Scan for the cell matching the given text and deliver its (x, y) coordinate at center. 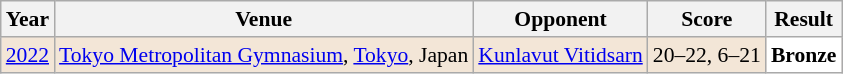
Kunlavut Vitidsarn (560, 55)
20–22, 6–21 (707, 55)
Year (28, 19)
2022 (28, 55)
Tokyo Metropolitan Gymnasium, Tokyo, Japan (264, 55)
Opponent (560, 19)
Score (707, 19)
Bronze (804, 55)
Result (804, 19)
Venue (264, 19)
